Pinpoint the cell where the given text exists, returning its [X, Y] midpoint coordinate. 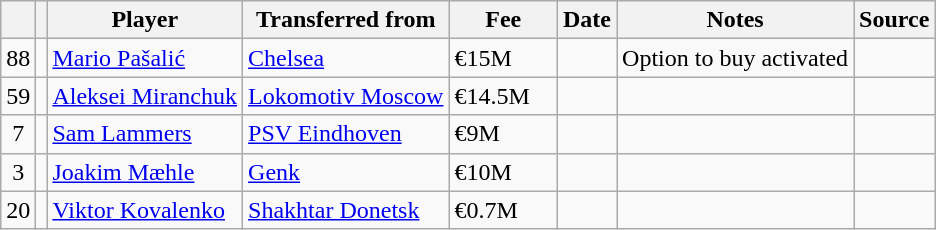
Joakim Mæhle [145, 172]
€0.7M [504, 210]
Aleksei Miranchuk [145, 96]
Source [894, 20]
€10M [504, 172]
Option to buy activated [736, 58]
€15M [504, 58]
Transferred from [346, 20]
Shakhtar Donetsk [346, 210]
Chelsea [346, 58]
Genk [346, 172]
Player [145, 20]
Viktor Kovalenko [145, 210]
20 [18, 210]
Fee [504, 20]
59 [18, 96]
PSV Eindhoven [346, 134]
7 [18, 134]
Notes [736, 20]
Date [588, 20]
€14.5M [504, 96]
€9M [504, 134]
Sam Lammers [145, 134]
3 [18, 172]
88 [18, 58]
Lokomotiv Moscow [346, 96]
Mario Pašalić [145, 58]
